Output the [x, y] coordinate of the center of the cell containing the given text.  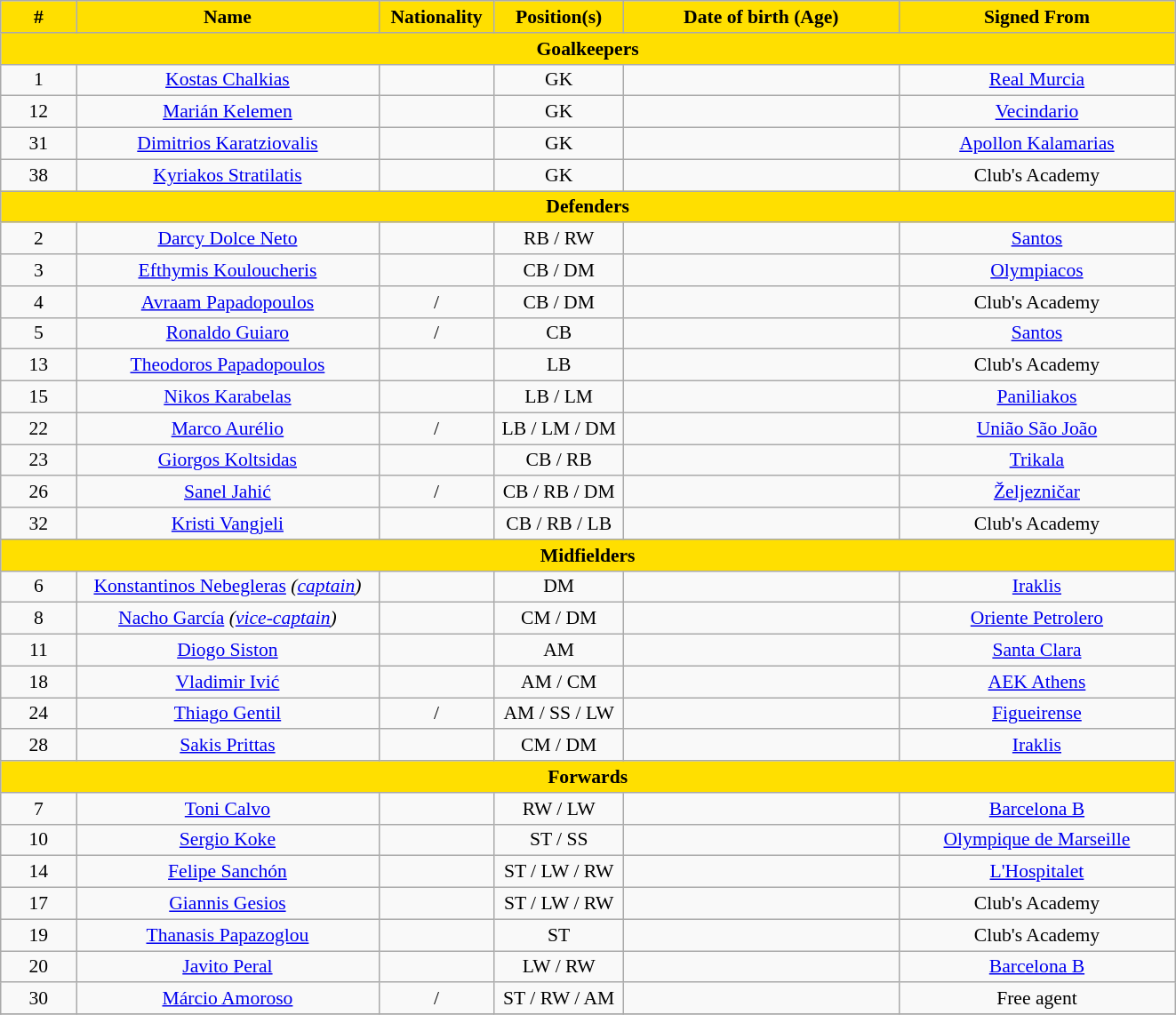
AM [558, 651]
17 [39, 904]
22 [39, 428]
31 [39, 144]
11 [39, 651]
Sergio Koke [228, 840]
Marco Aurélio [228, 428]
7 [39, 809]
AEK Athens [1036, 682]
Trikala [1036, 460]
Santa Clara [1036, 651]
RW / LW [558, 809]
Signed From [1036, 17]
Efthymis Kouloucheris [228, 270]
Avraam Papadopoulos [228, 302]
Date of birth (Age) [761, 17]
CB / RB / LB [558, 523]
LB [558, 365]
CB / RB [558, 460]
CB / RB / DM [558, 492]
ST / RW / AM [558, 999]
Apollon Kalamarias [1036, 144]
Olympique de Marseille [1036, 840]
Konstantinos Nebegleras (captain) [228, 587]
RB / RW [558, 239]
Vladimir Ivić [228, 682]
2 [39, 239]
28 [39, 746]
Oriente Petrolero [1036, 619]
38 [39, 175]
Diogo Siston [228, 651]
Figueirense [1036, 714]
Thiago Gentil [228, 714]
12 [39, 112]
15 [39, 397]
Márcio Amoroso [228, 999]
8 [39, 619]
Defenders [588, 207]
Javito Peral [228, 967]
Name [228, 17]
LW / RW [558, 967]
Darcy Dolce Neto [228, 239]
32 [39, 523]
AM / CM [558, 682]
Position(s) [558, 17]
CB [558, 333]
Felipe Sanchón [228, 872]
DM [558, 587]
10 [39, 840]
6 [39, 587]
19 [39, 935]
Free agent [1036, 999]
4 [39, 302]
Toni Calvo [228, 809]
Nationality [436, 17]
Paniliakos [1036, 397]
Midfielders [588, 555]
5 [39, 333]
18 [39, 682]
Giorgos Koltsidas [228, 460]
Goalkeepers [588, 49]
24 [39, 714]
Sakis Prittas [228, 746]
# [39, 17]
13 [39, 365]
14 [39, 872]
Real Murcia [1036, 80]
Giannis Gesios [228, 904]
LB / LM / DM [558, 428]
Forwards [588, 777]
Kyriakos Stratilatis [228, 175]
Nacho García (vice-captain) [228, 619]
3 [39, 270]
26 [39, 492]
Željezničar [1036, 492]
23 [39, 460]
Dimitrios Karatziovalis [228, 144]
L'Hospitalet [1036, 872]
Marián Kelemen [228, 112]
Kristi Vangjeli [228, 523]
1 [39, 80]
Thanasis Papazoglou [228, 935]
AM / SS / LW [558, 714]
LB / LM [558, 397]
ST [558, 935]
Kostas Chalkias [228, 80]
Ronaldo Guiaro [228, 333]
Theodoros Papadopoulos [228, 365]
Nikos Karabelas [228, 397]
Olympiacos [1036, 270]
Vecindario [1036, 112]
União São João [1036, 428]
30 [39, 999]
Sanel Jahić [228, 492]
20 [39, 967]
ST / SS [558, 840]
